For the text-containing cell, return its midpoint in (X, Y) coordinate format. 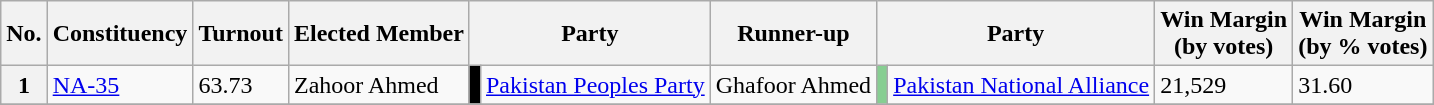
Pakistan National Alliance (1022, 85)
Elected Member (378, 34)
No. (24, 34)
Win Margin(by votes) (1224, 34)
1 (24, 85)
Constituency (120, 34)
NA-35 (120, 85)
Win Margin(by % votes) (1363, 34)
31.60 (1363, 85)
Zahoor Ahmed (378, 85)
Ghafoor Ahmed (793, 85)
Runner-up (793, 34)
Turnout (241, 34)
21,529 (1224, 85)
Pakistan Peoples Party (595, 85)
63.73 (241, 85)
